Determine the [X, Y] coordinate at the center of the cell enclosing the given text.  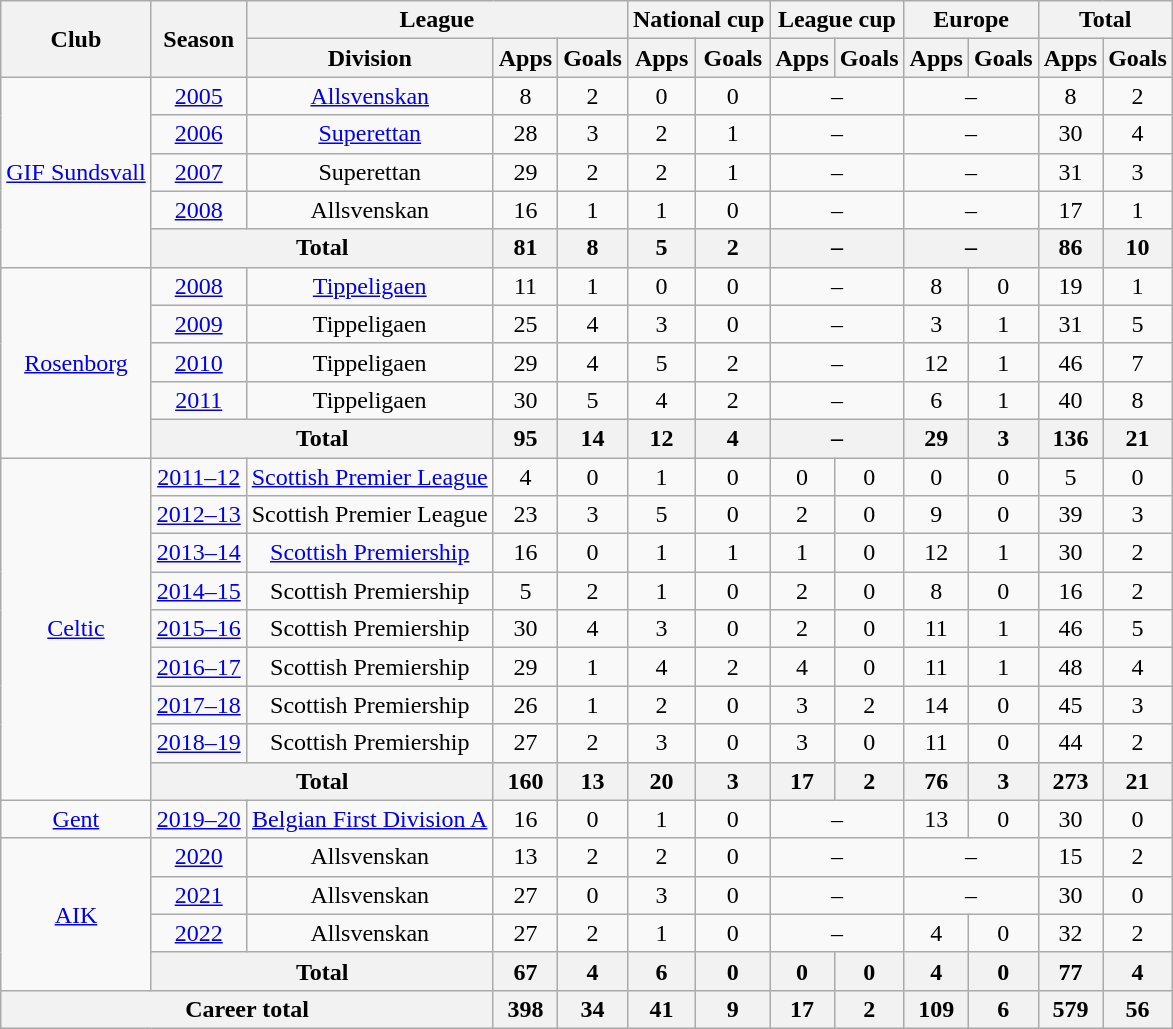
2016–17 [198, 667]
2006 [198, 134]
398 [525, 1009]
56 [1138, 1009]
10 [1138, 248]
Career total [247, 1009]
77 [1070, 971]
19 [1070, 286]
2012–13 [198, 515]
2017–18 [198, 705]
76 [936, 781]
Gent [76, 819]
34 [593, 1009]
23 [525, 515]
45 [1070, 705]
39 [1070, 515]
2014–15 [198, 591]
2022 [198, 933]
25 [525, 324]
136 [1070, 438]
Celtic [76, 630]
League cup [837, 20]
2007 [198, 172]
67 [525, 971]
2020 [198, 857]
2019–20 [198, 819]
41 [661, 1009]
2021 [198, 895]
Season [198, 39]
579 [1070, 1009]
40 [1070, 400]
Belgian First Division A [370, 819]
2009 [198, 324]
Club [76, 39]
26 [525, 705]
GIF Sundsvall [76, 172]
86 [1070, 248]
15 [1070, 857]
2010 [198, 362]
109 [936, 1009]
32 [1070, 933]
48 [1070, 667]
League [436, 20]
160 [525, 781]
National cup [698, 20]
2011 [198, 400]
2011–12 [198, 477]
273 [1070, 781]
2015–16 [198, 629]
2005 [198, 96]
Europe [971, 20]
2013–14 [198, 553]
Division [370, 58]
81 [525, 248]
7 [1138, 362]
AIK [76, 914]
95 [525, 438]
20 [661, 781]
28 [525, 134]
44 [1070, 743]
2018–19 [198, 743]
Rosenborg [76, 362]
